Find where the given text appears and provide that cell's center as (X, Y) coordinate. 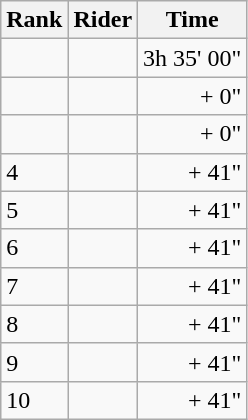
5 (34, 210)
7 (34, 286)
Time (192, 20)
9 (34, 362)
3h 35' 00" (192, 58)
6 (34, 248)
10 (34, 400)
Rank (34, 20)
4 (34, 172)
8 (34, 324)
Rider (103, 20)
